Locate the cell with the specified text and output its (X, Y) center coordinate. 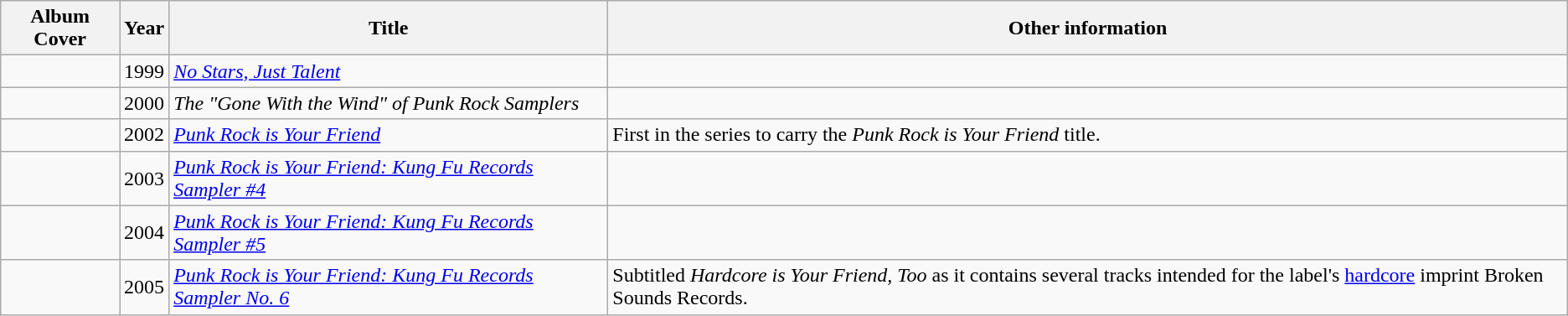
Punk Rock is Your Friend: Kung Fu Records Sampler No. 6 (389, 287)
Other information (1087, 28)
2002 (144, 135)
2000 (144, 103)
Subtitled Hardcore is Your Friend, Too as it contains several tracks intended for the label's hardcore imprint Broken Sounds Records. (1087, 287)
Year (144, 28)
2003 (144, 178)
Title (389, 28)
Album Cover (60, 28)
No Stars, Just Talent (389, 71)
1999 (144, 71)
2004 (144, 233)
First in the series to carry the Punk Rock is Your Friend title. (1087, 135)
Punk Rock is Your Friend: Kung Fu Records Sampler #5 (389, 233)
Punk Rock is Your Friend (389, 135)
2005 (144, 287)
The "Gone With the Wind" of Punk Rock Samplers (389, 103)
Punk Rock is Your Friend: Kung Fu Records Sampler #4 (389, 178)
